Locate the cell with the specified text and output its (x, y) center coordinate. 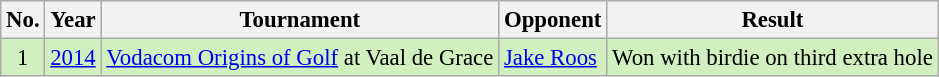
Opponent (553, 20)
Vodacom Origins of Golf at Vaal de Grace (300, 58)
Won with birdie on third extra hole (772, 58)
Jake Roos (553, 58)
Year (73, 20)
1 (23, 58)
2014 (73, 58)
No. (23, 20)
Result (772, 20)
Tournament (300, 20)
